Determine the [x, y] coordinate at the center of the cell enclosing the given text.  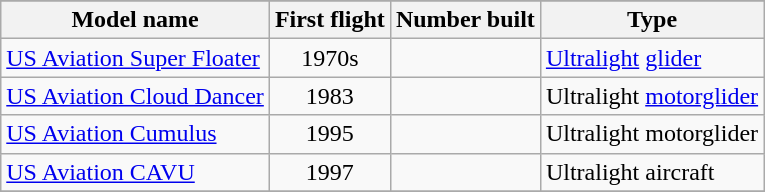
1983 [330, 96]
US Aviation CAVU [136, 172]
US Aviation Cumulus [136, 134]
Ultralight aircraft [652, 172]
US Aviation Cloud Dancer [136, 96]
Model name [136, 20]
First flight [330, 20]
1970s [330, 58]
1997 [330, 172]
US Aviation Super Floater [136, 58]
Ultralight glider [652, 58]
Type [652, 20]
Number built [465, 20]
1995 [330, 134]
